Return (x, y) of the center of cell containing provided text 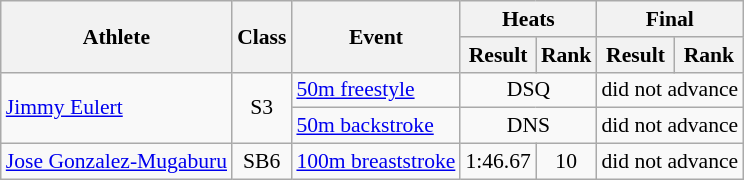
Heats (528, 19)
DSQ (528, 90)
10 (566, 162)
Athlete (116, 36)
SB6 (262, 162)
Final (670, 19)
50m freestyle (376, 90)
Event (376, 36)
Class (262, 36)
DNS (528, 126)
S3 (262, 108)
50m backstroke (376, 126)
Jimmy Eulert (116, 108)
1:46.67 (498, 162)
Jose Gonzalez-Mugaburu (116, 162)
100m breaststroke (376, 162)
